Return [x, y] of the center of cell containing provided text 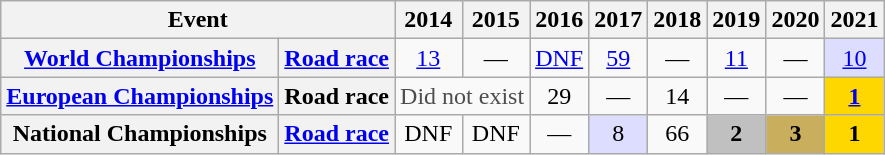
2017 [618, 20]
14 [678, 96]
Event [198, 20]
2021 [854, 20]
59 [618, 58]
8 [618, 134]
3 [796, 134]
National Championships [140, 134]
66 [678, 134]
2019 [736, 20]
World Championships [140, 58]
29 [560, 96]
2016 [560, 20]
2018 [678, 20]
2020 [796, 20]
2 [736, 134]
13 [429, 58]
11 [736, 58]
10 [854, 58]
2014 [429, 20]
Did not exist [462, 96]
European Championships [140, 96]
2015 [496, 20]
